Return the (X, Y) coordinate for the center point of the cell that contains the specified text.  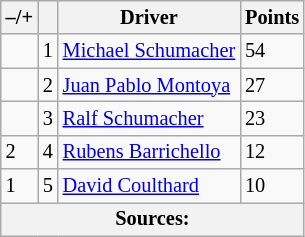
3 (48, 118)
Juan Pablo Montoya (149, 85)
27 (272, 85)
David Coulthard (149, 186)
Points (272, 17)
Rubens Barrichello (149, 152)
12 (272, 152)
4 (48, 152)
Michael Schumacher (149, 51)
23 (272, 118)
–/+ (20, 17)
Ralf Schumacher (149, 118)
Sources: (152, 219)
54 (272, 51)
5 (48, 186)
10 (272, 186)
Driver (149, 17)
